Return [X, Y] of the center of cell containing provided text 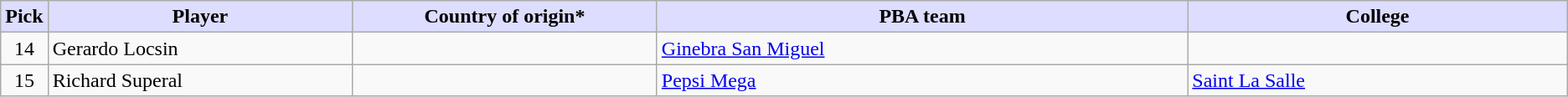
Pick [24, 17]
Pepsi Mega [921, 80]
Ginebra San Miguel [921, 48]
Saint La Salle [1377, 80]
PBA team [921, 17]
14 [24, 48]
Richard Superal [199, 80]
Player [199, 17]
Country of origin* [505, 17]
Gerardo Locsin [199, 48]
15 [24, 80]
College [1377, 17]
